Return [x, y] of the center of cell containing provided text 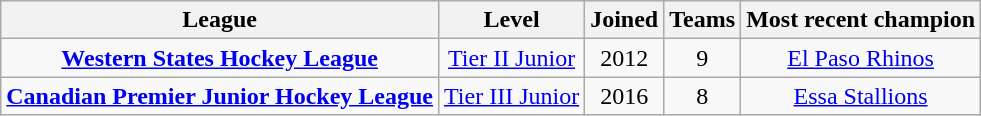
Level [511, 20]
El Paso Rhinos [861, 58]
Canadian Premier Junior Hockey League [220, 96]
Tier III Junior [511, 96]
2016 [624, 96]
Essa Stallions [861, 96]
League [220, 20]
Most recent champion [861, 20]
2012 [624, 58]
Tier II Junior [511, 58]
9 [702, 58]
8 [702, 96]
Western States Hockey League [220, 58]
Teams [702, 20]
Joined [624, 20]
